For the text-containing cell, return its midpoint in [X, Y] coordinate format. 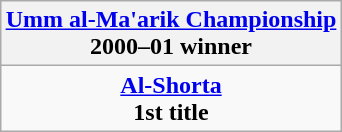
Al-Shorta1st title [171, 98]
Umm al-Ma'arik Championship2000–01 winner [171, 34]
